Find where the given text appears and provide that cell's center as (X, Y) coordinate. 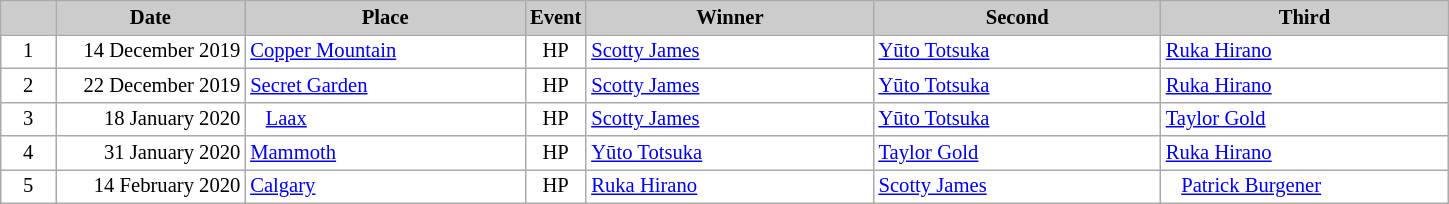
1 (28, 51)
22 December 2019 (151, 85)
Secret Garden (385, 85)
Laax (385, 119)
3 (28, 119)
Second (1018, 17)
Third (1304, 17)
Place (385, 17)
18 January 2020 (151, 119)
Date (151, 17)
5 (28, 186)
Calgary (385, 186)
14 December 2019 (151, 51)
Mammoth (385, 153)
4 (28, 153)
Event (556, 17)
14 February 2020 (151, 186)
Patrick Burgener (1304, 186)
Winner (730, 17)
2 (28, 85)
31 January 2020 (151, 153)
Copper Mountain (385, 51)
